Capture the cell that displays the provided text and extract its (x, y) central coordinate. 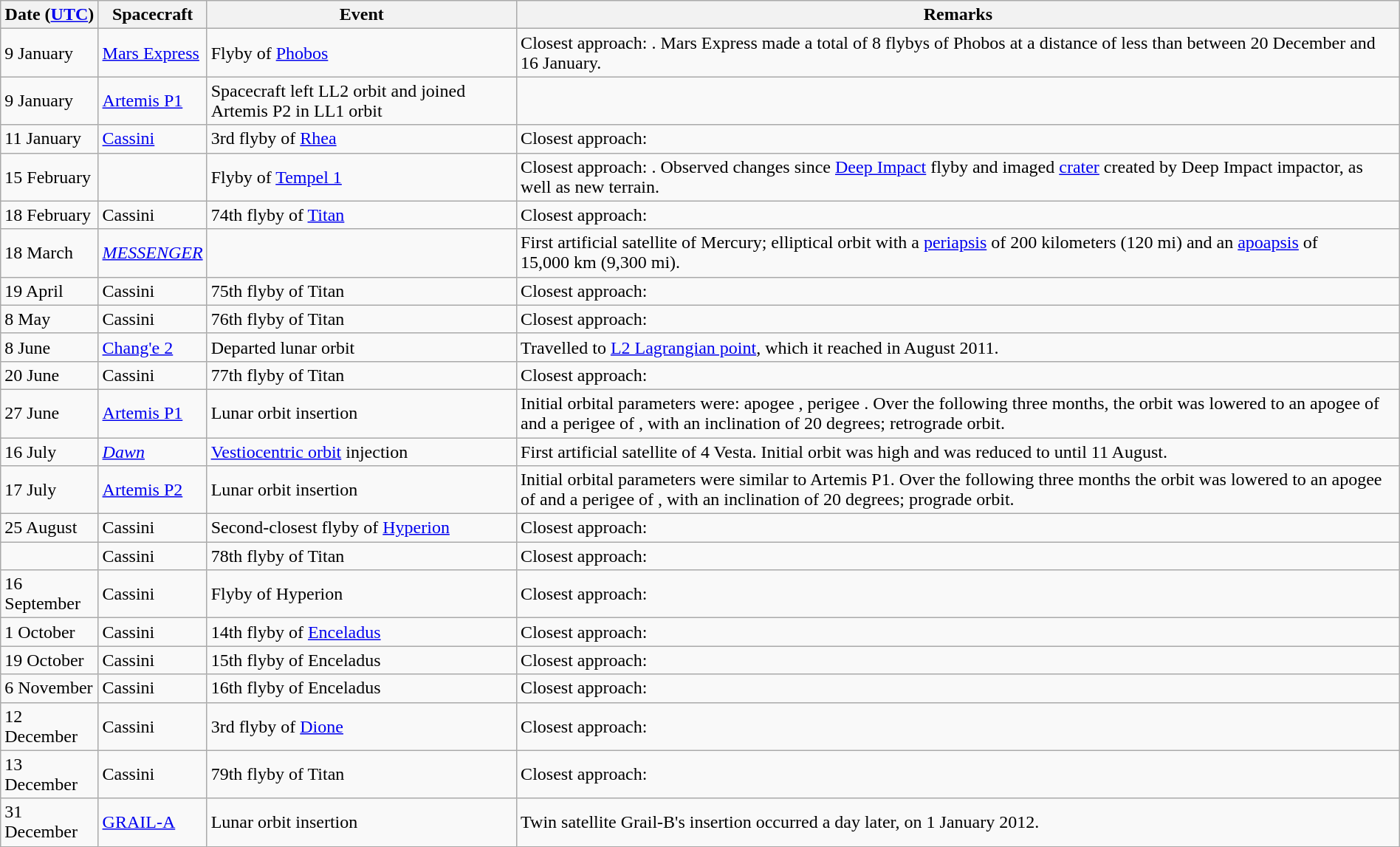
31 December (49, 823)
78th flyby of Titan (362, 556)
Departed lunar orbit (362, 347)
15th flyby of Enceladus (362, 660)
Vestiocentric orbit injection (362, 451)
Chang'e 2 (152, 347)
Spacecraft left LL2 orbit and joined Artemis P2 in LL1 orbit (362, 100)
13 December (49, 774)
Flyby of Hyperion (362, 594)
Closest approach: . Observed changes since Deep Impact flyby and imaged crater created by Deep Impact impactor, as well as new terrain. (958, 177)
Remarks (958, 15)
6 November (49, 688)
Flyby of Tempel 1 (362, 177)
11 January (49, 139)
Closest approach: . Mars Express made a total of 8 flybys of Phobos at a distance of less than between 20 December and 16 January. (958, 53)
Mars Express (152, 53)
Date (UTC) (49, 15)
First artificial satellite of Mercury; elliptical orbit with a periapsis of 200 kilometers (120 mi) and an apoapsis of 15,000 km (9,300 mi). (958, 253)
15 February (49, 177)
19 April (49, 291)
19 October (49, 660)
76th flyby of Titan (362, 319)
GRAIL-A (152, 823)
74th flyby of Titan (362, 215)
27 June (49, 414)
16th flyby of Enceladus (362, 688)
16 July (49, 451)
Artemis P2 (152, 490)
Flyby of Phobos (362, 53)
16 September (49, 594)
18 March (49, 253)
14th flyby of Enceladus (362, 632)
3rd flyby of Rhea (362, 139)
Dawn (152, 451)
1 October (49, 632)
8 May (49, 319)
Twin satellite Grail-B's insertion occurred a day later, on 1 January 2012. (958, 823)
18 February (49, 215)
20 June (49, 375)
75th flyby of Titan (362, 291)
17 July (49, 490)
3rd flyby of Dione (362, 727)
77th flyby of Titan (362, 375)
Travelled to L2 Lagrangian point, which it reached in August 2011. (958, 347)
25 August (49, 528)
First artificial satellite of 4 Vesta. Initial orbit was high and was reduced to until 11 August. (958, 451)
8 June (49, 347)
12 December (49, 727)
Spacecraft (152, 15)
Second-closest flyby of Hyperion (362, 528)
Event (362, 15)
79th flyby of Titan (362, 774)
MESSENGER (152, 253)
